Return (x, y) of the center of cell containing provided text 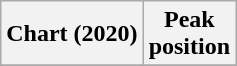
Peakposition (189, 34)
Chart (2020) (72, 34)
